Extract the [X, Y] coordinate from the center of the cell holding the provided text.  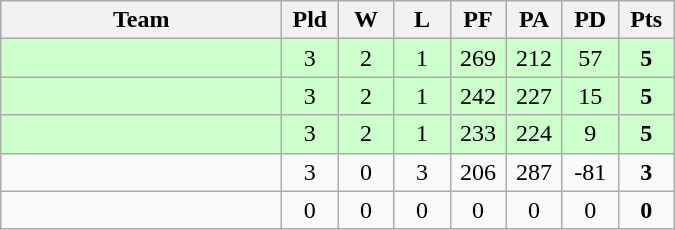
206 [478, 172]
W [366, 20]
Pld [310, 20]
269 [478, 58]
9 [590, 134]
Team [142, 20]
224 [534, 134]
15 [590, 96]
PF [478, 20]
Pts [646, 20]
287 [534, 172]
-81 [590, 172]
PA [534, 20]
L [422, 20]
242 [478, 96]
212 [534, 58]
227 [534, 96]
233 [478, 134]
57 [590, 58]
PD [590, 20]
